Provide the (X, Y) coordinate of the cell's center where the given text is located.  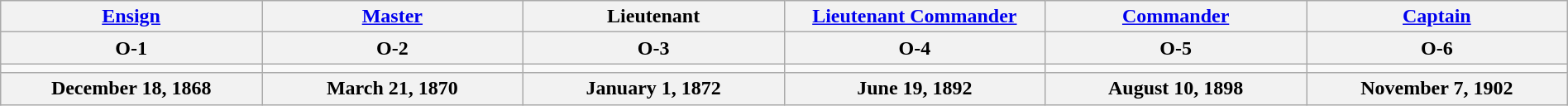
Commander (1176, 17)
November 7, 1902 (1437, 89)
August 10, 1898 (1176, 89)
Lieutenant Commander (915, 17)
December 18, 1868 (131, 89)
Ensign (131, 17)
O-5 (1176, 48)
O-2 (392, 48)
O-1 (131, 48)
June 19, 1892 (915, 89)
January 1, 1872 (653, 89)
O-3 (653, 48)
March 21, 1870 (392, 89)
O-4 (915, 48)
Lieutenant (653, 17)
O-6 (1437, 48)
Master (392, 17)
Captain (1437, 17)
